Return the [x, y] coordinate for the center point of the cell that contains the specified text.  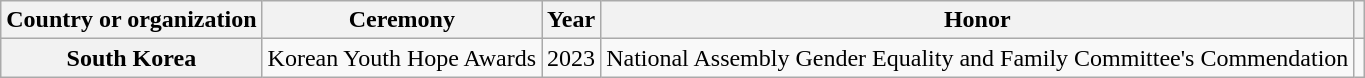
Korean Youth Hope Awards [402, 58]
2023 [572, 58]
Honor [978, 20]
Country or organization [132, 20]
Ceremony [402, 20]
Year [572, 20]
South Korea [132, 58]
National Assembly Gender Equality and Family Committee's Commendation [978, 58]
